Locate the cell with the specified text and output its (X, Y) center coordinate. 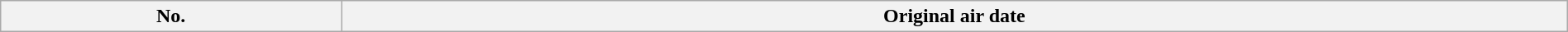
No. (171, 16)
Original air date (954, 16)
